Identify which cell holds the provided text, then report its [X, Y] central coordinate. 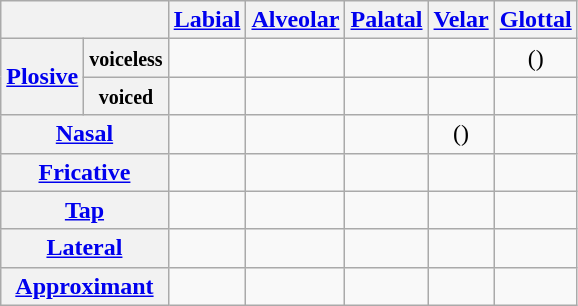
Palatal [386, 20]
Tap [84, 210]
Glottal [536, 20]
Fricative [84, 172]
Lateral [84, 248]
voiceless [126, 58]
Nasal [84, 134]
Plosive [42, 77]
Labial [207, 20]
Velar [461, 20]
Alveolar [296, 20]
Approximant [84, 286]
voiced [126, 96]
